Find where the given text appears and provide that cell's center as [x, y] coordinate. 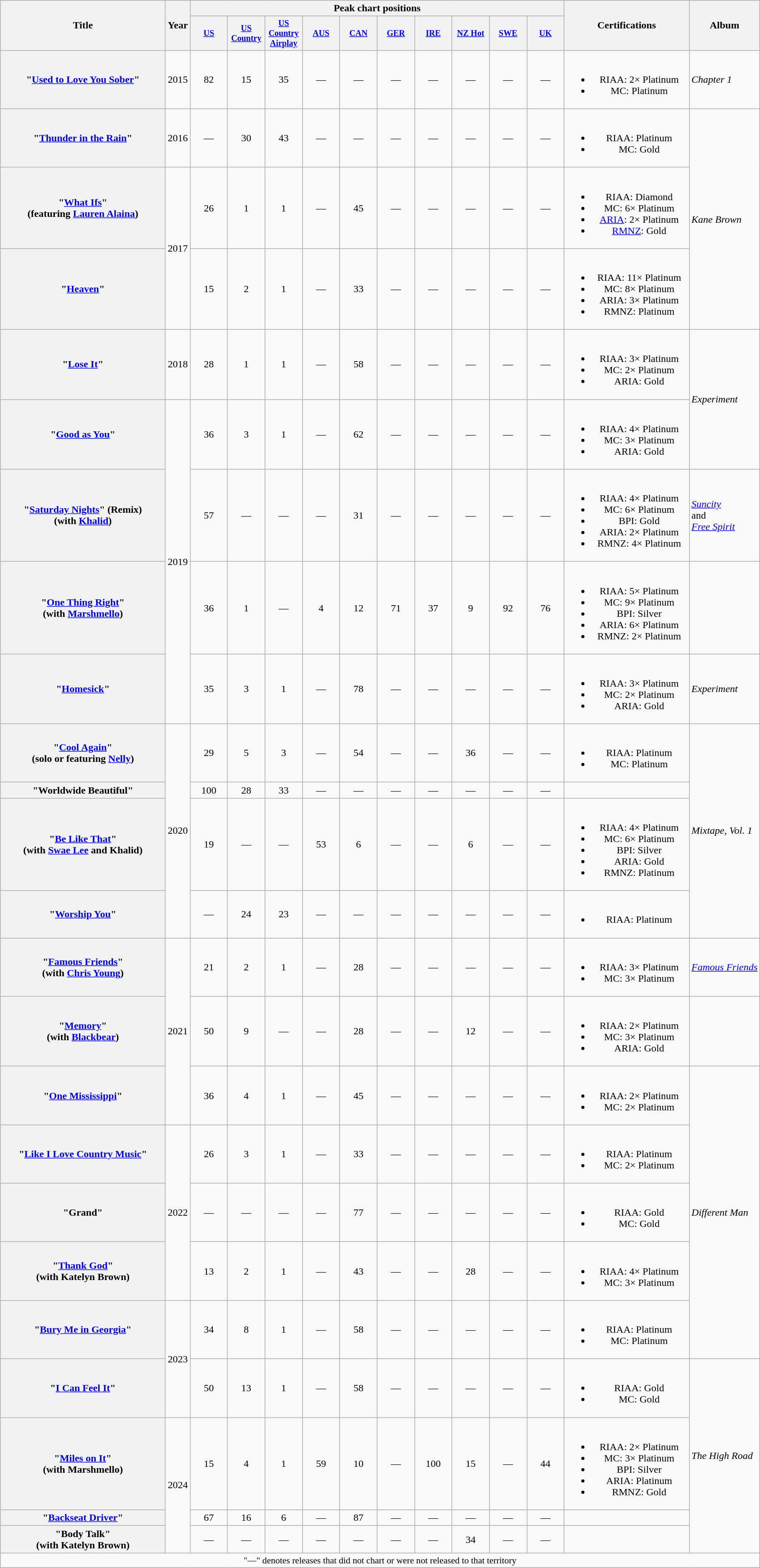
Mixtape, Vol. 1 [725, 831]
8 [246, 1329]
54 [359, 753]
2019 [178, 562]
Peak chart positions [377, 8]
RIAA: 4× PlatinumMC: 6× PlatinumBPI: SilverARIA: GoldRMNZ: Platinum [626, 844]
UK [545, 33]
"Used to Love You Sober" [83, 79]
"Worship You" [83, 914]
23 [283, 914]
Kane Brown [725, 219]
"Be Like That"(with Swae Lee and Khalid) [83, 844]
"Like I Love Country Music" [83, 1154]
10 [359, 1464]
GER [395, 33]
Chapter 1 [725, 79]
RIAA: 2× PlatinumMC: Platinum [626, 79]
76 [545, 608]
Certifications [626, 25]
"One Mississippi" [83, 1095]
"Homesick" [83, 689]
CAN [359, 33]
82 [209, 79]
AUS [321, 33]
30 [246, 138]
2018 [178, 364]
"What Ifs" (featuring Lauren Alaina) [83, 208]
"Thunder in the Rain" [83, 138]
RIAA: Platinum [626, 914]
"Grand" [83, 1212]
67 [209, 1518]
RIAA: 4× PlatinumMC: 6× PlatinumBPI: GoldARIA: 2× PlatinumRMNZ: 4× Platinum [626, 516]
71 [395, 608]
SuncityandFree Spirit [725, 516]
"Miles on It" (with Marshmello) [83, 1464]
19 [209, 844]
37 [433, 608]
2016 [178, 138]
US [209, 33]
87 [359, 1518]
"Worldwide Beautiful" [83, 790]
"Backseat Driver" [83, 1518]
21 [209, 967]
53 [321, 844]
IRE [433, 33]
2020 [178, 831]
31 [359, 516]
"Bury Me in Georgia" [83, 1329]
RIAA: 2× PlatinumMC: 3× PlatinumBPI: SilverARIA: PlatinumRMNZ: Gold [626, 1464]
RIAA: 5× PlatinumMC: 9× PlatinumBPI: SilverARIA: 6× PlatinumRMNZ: 2× Platinum [626, 608]
Title [83, 25]
77 [359, 1212]
Famous Friends [725, 967]
RIAA: 4× PlatinumMC: 3× Platinum [626, 1271]
RIAA: 3× PlatinumMC: 3× Platinum [626, 967]
"Saturday Nights" (Remix)(with Khalid) [83, 516]
"Heaven" [83, 289]
2022 [178, 1212]
"Body Talk" (with Katelyn Brown) [83, 1540]
"—" denotes releases that did not chart or were not released to that territory [380, 1560]
RIAA: DiamondMC: 6× PlatinumARIA: 2× PlatinumRMNZ: Gold [626, 208]
NZ Hot [471, 33]
5 [246, 753]
57 [209, 516]
78 [359, 689]
"Good as You" [83, 435]
The High Road [725, 1456]
RIAA: 4× PlatinumMC: 3× PlatinumARIA: Gold [626, 435]
RIAA: PlatinumMC: 2× Platinum [626, 1154]
2021 [178, 1031]
"One Thing Right" (with Marshmello) [83, 608]
44 [545, 1464]
24 [246, 914]
US Country Airplay [283, 33]
RIAA: 11× PlatinumMC: 8× PlatinumARIA: 3× PlatinumRMNZ: Platinum [626, 289]
US Country [246, 33]
"Cool Again" (solo or featuring Nelly) [83, 753]
RIAA: PlatinumMC: Gold [626, 138]
"Thank God" (with Katelyn Brown) [83, 1271]
SWE [508, 33]
2024 [178, 1485]
2015 [178, 79]
2023 [178, 1359]
Different Man [725, 1212]
2017 [178, 248]
"Memory"(with Blackbear) [83, 1031]
29 [209, 753]
16 [246, 1518]
"Lose It" [83, 364]
92 [508, 608]
62 [359, 435]
RIAA: 2× PlatinumMC: 3× PlatinumARIA: Gold [626, 1031]
"Famous Friends" (with Chris Young) [83, 967]
Year [178, 25]
59 [321, 1464]
RIAA: 2× PlatinumMC: 2× Platinum [626, 1095]
"I Can Feel It" [83, 1388]
Album [725, 25]
